Pinpoint the cell where the given text exists, returning its (X, Y) midpoint coordinate. 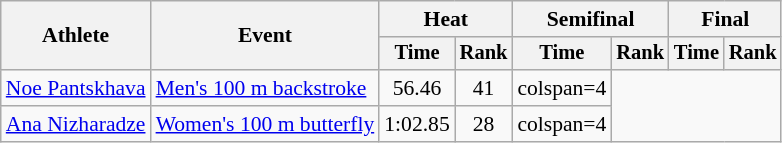
Men's 100 m backstroke (266, 88)
Noe Pantskhava (76, 88)
Semifinal (590, 19)
Event (266, 36)
Heat (446, 19)
Athlete (76, 36)
Women's 100 m butterfly (266, 124)
1:02.85 (416, 124)
Final (725, 19)
41 (484, 88)
56.46 (416, 88)
Ana Nizharadze (76, 124)
28 (484, 124)
